Search for the cell housing the specified text and yield its [x, y] center coordinate. 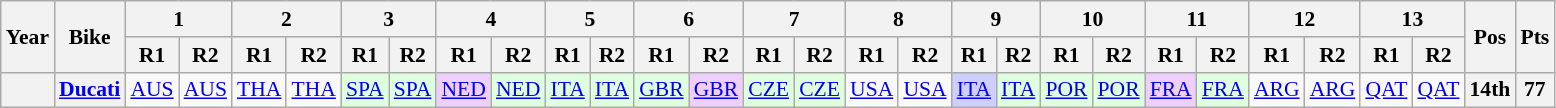
14th [1490, 90]
Year [28, 36]
7 [794, 19]
2 [286, 19]
13 [1412, 19]
5 [590, 19]
10 [1092, 19]
1 [178, 19]
12 [1304, 19]
3 [388, 19]
Ducati [90, 90]
9 [996, 19]
77 [1534, 90]
8 [898, 19]
4 [490, 19]
Bike [90, 36]
11 [1197, 19]
Pts [1534, 36]
Pos [1490, 36]
6 [688, 19]
